Return the (X, Y) coordinate for the center point of the cell that contains the specified text.  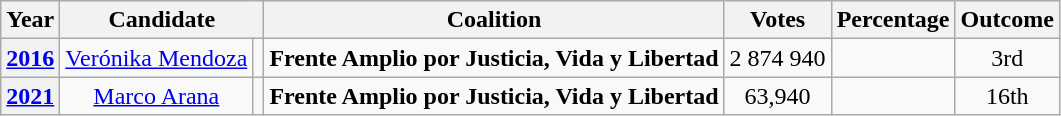
Votes (778, 20)
2021 (30, 96)
Outcome (1007, 20)
Marco Arana (156, 96)
Candidate (162, 20)
3rd (1007, 58)
16th (1007, 96)
Verónika Mendoza (156, 58)
Year (30, 20)
Percentage (893, 20)
Coalition (494, 20)
2016 (30, 58)
2 874 940 (778, 58)
63,940 (778, 96)
